From the cell containing the given text, extract its center point as [X, Y] coordinate. 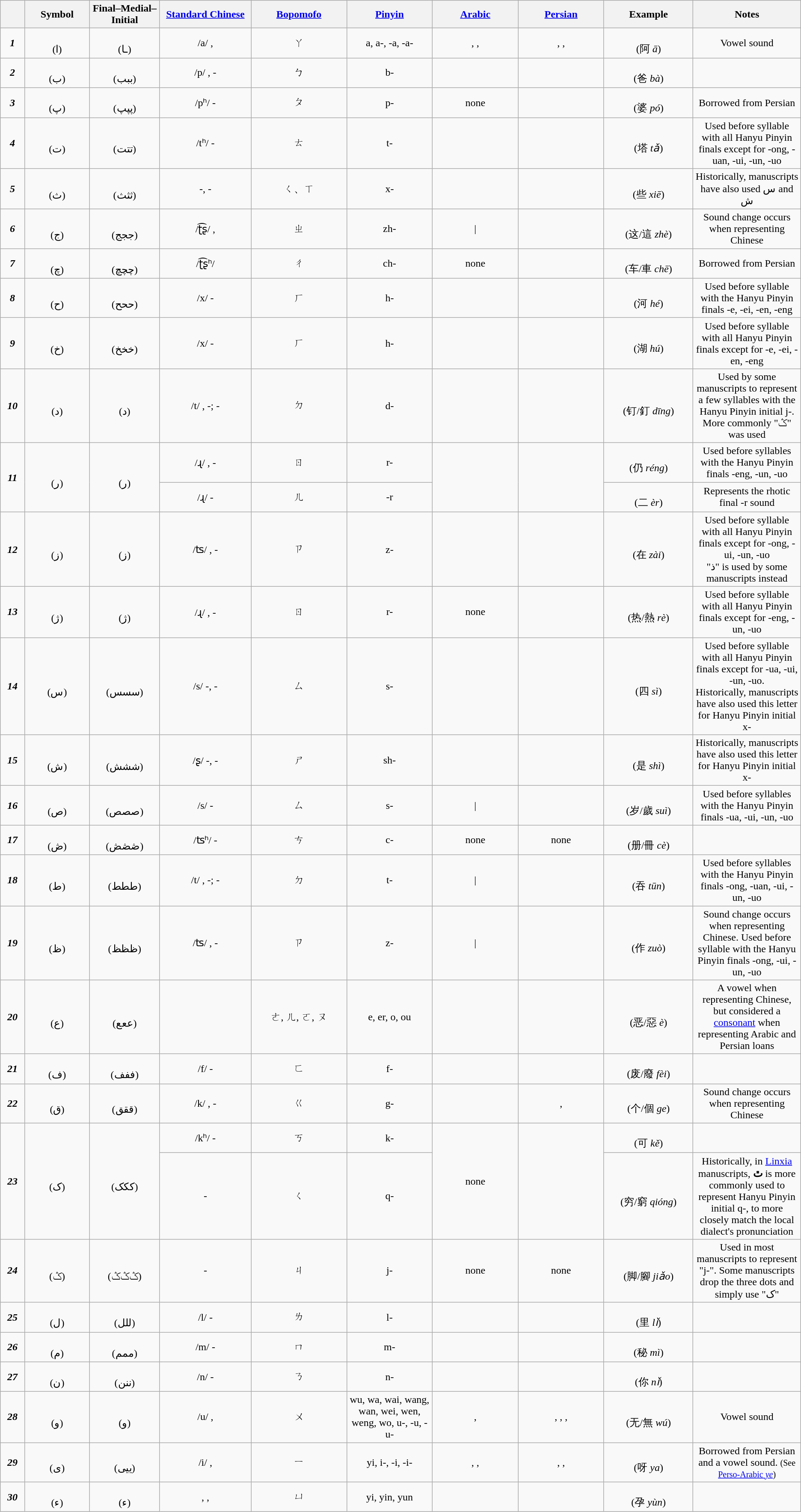
/n/ - [205, 1377]
ㄑ、ㄒ [299, 189]
10 [12, 406]
Used in most manuscripts to represent "j-". Some manuscripts drop the three dots and simply use "ک" [747, 1271]
(ا) [57, 43]
f- [389, 1069]
a, a-, -a, -a- [389, 43]
yi, yin, yun [389, 1497]
(热/熱 rè) [649, 612]
(个/個 ge) [649, 1103]
ㄦ [299, 497]
(ججج) [125, 229]
22 [12, 1103]
q- [389, 1196]
zh- [389, 229]
ㄈ [299, 1069]
/f/ - [205, 1069]
Used before syllables with the Hanyu Pinyin finals -ua, -ui, -un, -uo [747, 805]
(在 zài) [649, 550]
/a/ , [205, 43]
(爸 bà) [649, 73]
(ڞ) [57, 840]
(ططط) [125, 880]
/p/ , - [205, 73]
Standard Chinese [205, 15]
(ظ) [57, 942]
/l/ - [205, 1317]
Historically, manuscripts have also used س and ش [747, 189]
wu, wa, wai, wang, wan, wei, wen, weng, wo, u-, -u, -u- [389, 1417]
ㄚ [299, 43]
sh- [389, 760]
/u/ , [205, 1417]
(穷/窮 qióng) [649, 1196]
20 [12, 1017]
(岁/歲 suì) [649, 805]
/ʈ͡ʂ/ , [205, 229]
(塔 tǎ) [649, 143]
7 [12, 264]
(ک) [57, 1181]
/kʰ/ - [205, 1138]
l- [389, 1317]
(二 èr) [649, 497]
ㄘ [299, 840]
13 [12, 612]
(صصص) [125, 805]
(ج) [57, 229]
(吞 tūn) [649, 880]
26 [12, 1347]
27 [12, 1377]
Arabic [475, 15]
(ثثث) [125, 189]
(چچچ) [125, 264]
yi, i-, -i, -i- [389, 1462]
(ث) [57, 189]
Example [649, 15]
ㄆ [299, 103]
/tʰ/ - [205, 143]
3 [12, 103]
(河 hé) [649, 298]
n- [389, 1377]
e, er, o, ou [389, 1017]
4 [12, 143]
(ڞڞڞ) [125, 840]
(你 nǐ) [649, 1377]
ㄧ [299, 1462]
(ن) [57, 1377]
g- [389, 1103]
ㄅ [299, 73]
Used before syllable with all Hanyu Pinyin finals except for -eng, -un, -uo [747, 612]
Borrowed from Persian and a vowel sound. (See Perso-Arabic ye) [747, 1462]
ㄓ [299, 229]
Pinyin [389, 15]
k- [389, 1138]
ㄌ [299, 1317]
(可 kě) [649, 1138]
, , , [561, 1417]
(婆 pó) [649, 103]
ㄋ [299, 1377]
9 [12, 343]
/ʈ͡ʂʰ/ [205, 264]
8 [12, 298]
(孕 yùn) [649, 1497]
/ʂ/ -, - [205, 760]
(ننن) [125, 1377]
(里 lǐ) [649, 1317]
(ییی) [125, 1462]
ㄜ, ㄦ, ㄛ, ㄡ [299, 1017]
(ححح) [125, 298]
Represents the rhotic final -r sound [747, 497]
21 [12, 1069]
17 [12, 840]
m- [389, 1347]
ㄍ [299, 1103]
(车/車 chē) [649, 264]
(这/這 zhè) [649, 229]
-, - [205, 189]
-r [389, 497]
24 [12, 1271]
Notes [747, 15]
16 [12, 805]
x- [389, 189]
(ششش) [125, 760]
ㄑ [299, 1196]
(作 zuò) [649, 942]
d- [389, 406]
(废/廢 fèi) [649, 1069]
(ی) [57, 1462]
/ɻ/ - [205, 497]
25 [12, 1317]
(خخخ) [125, 343]
ㄩ [299, 1497]
Bopomofo [299, 15]
Symbol [57, 15]
Used before syllable with all Hanyu Pinyin finals except for -ong, -uan, -ui, -un, -uo [747, 143]
(ݣ) [57, 1271]
(ط) [57, 880]
11 [12, 477]
(ح) [57, 298]
(脚/腳 jiǎo) [649, 1271]
(ببب) [125, 73]
(ظظظ) [125, 942]
(四 sì) [649, 686]
14 [12, 686]
(册/冊 cè) [649, 840]
12 [12, 550]
Used before syllable with the Hanyu Pinyin finals -e, -ei, -en, -eng [747, 298]
(تتت) [125, 143]
(س) [57, 686]
(ع) [57, 1017]
(是 shì) [649, 760]
(些 xiē) [649, 189]
(ݣݣݣ) [125, 1271]
(呀 ya) [649, 1462]
(无/無 wú) [649, 1417]
(ـا) [125, 43]
(خ) [57, 343]
Used before syllable with all Hanyu Pinyin finals except for -e, -ei, -en, -eng [747, 343]
ㄎ [299, 1138]
Final–Medial–Initial [125, 15]
j- [389, 1271]
(湖 hú) [649, 343]
30 [12, 1497]
(钉/釘 dīng) [649, 406]
Used before syllables with the Hanyu Pinyin finals -eng, -un, -uo [747, 462]
ch- [389, 264]
(ش) [57, 760]
(ککک) [125, 1181]
(ععع) [125, 1017]
(ققق) [125, 1103]
(ت) [57, 143]
Sound change occurs when representing Chinese. Used before syllable with the Hanyu Pinyin finals -ong, -ui, -un, -uo [747, 942]
(ف) [57, 1069]
/s/ -, - [205, 686]
ㄐ [299, 1271]
15 [12, 760]
ㄨ [299, 1417]
/m/ - [205, 1347]
(للل) [125, 1317]
(仍 réng) [649, 462]
/pʰ/ - [205, 103]
A vowel when representing Chinese, but considered a consonant when representing Arabic and Persian loans [747, 1017]
Persian [561, 15]
(پ) [57, 103]
18 [12, 880]
(ل) [57, 1317]
/i/ , [205, 1462]
5 [12, 189]
Used before syllables with the Hanyu Pinyin finals -ong, -uan, -ui, -un, -uo [747, 880]
c- [389, 840]
29 [12, 1462]
(ففف) [125, 1069]
ㄕ [299, 760]
p- [389, 103]
(ب) [57, 73]
b- [389, 73]
(پپپ) [125, 103]
(سسس) [125, 686]
Used by some manuscripts to represent a few syllables with the Hanyu Pinyin initial j-. More commonly "ݣ" was used [747, 406]
(ممم) [125, 1347]
(阿 ā) [649, 43]
6 [12, 229]
(م) [57, 1347]
/ʦʰ/ - [205, 840]
Used before syllable with all Hanyu Pinyin finals except for -ong, -ui, -un, -uo"ذ" is used by some manuscripts instead [747, 550]
/k/ , - [205, 1103]
Historically, manuscripts have also used this letter for Hanyu Pinyin initial x- [747, 760]
23 [12, 1181]
28 [12, 1417]
(秘 mì) [649, 1347]
(ص) [57, 805]
2 [12, 73]
1 [12, 43]
ㄇ [299, 1347]
19 [12, 942]
(ق) [57, 1103]
/s/ - [205, 805]
ㄔ [299, 264]
(چ) [57, 264]
ㄊ [299, 143]
(恶/惡 è) [649, 1017]
